Detect which cell encompasses the target text, then output its (x, y) center coordinate. 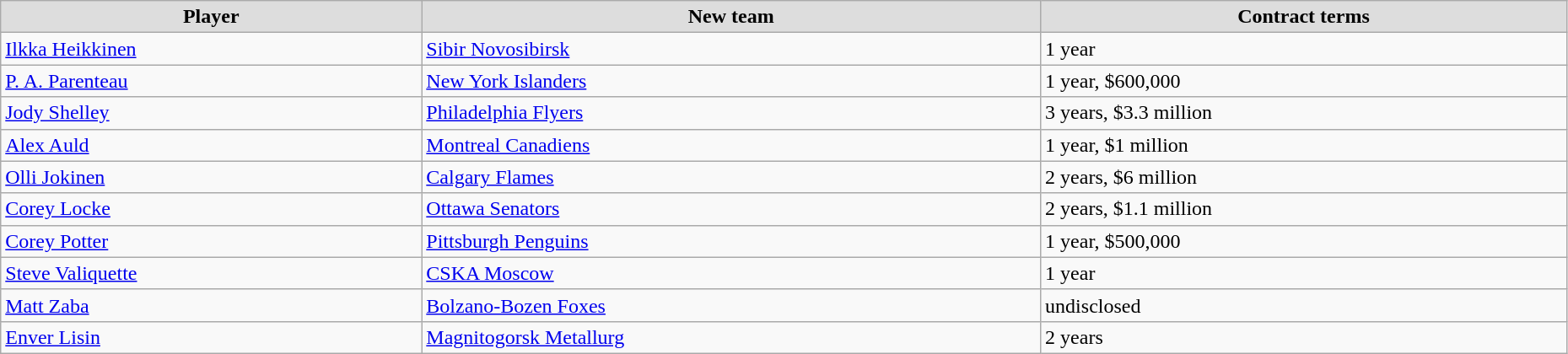
Sibir Novosibirsk (731, 49)
Bolzano-Bozen Foxes (731, 305)
Calgary Flames (731, 177)
1 year, $600,000 (1304, 81)
1 year, $1 million (1304, 145)
P. A. Parenteau (211, 81)
Matt Zaba (211, 305)
Corey Potter (211, 241)
Enver Lisin (211, 337)
Pittsburgh Penguins (731, 241)
Contract terms (1304, 17)
Steve Valiquette (211, 273)
Jody Shelley (211, 113)
Montreal Canadiens (731, 145)
3 years, $3.3 million (1304, 113)
Corey Locke (211, 209)
Player (211, 17)
2 years, $1.1 million (1304, 209)
2 years, $6 million (1304, 177)
2 years (1304, 337)
New York Islanders (731, 81)
1 year, $500,000 (1304, 241)
CSKA Moscow (731, 273)
Ilkka Heikkinen (211, 49)
Magnitogorsk Metallurg (731, 337)
undisclosed (1304, 305)
New team (731, 17)
Ottawa Senators (731, 209)
Alex Auld (211, 145)
Philadelphia Flyers (731, 113)
Olli Jokinen (211, 177)
